Search for the cell housing the specified text and yield its (X, Y) center coordinate. 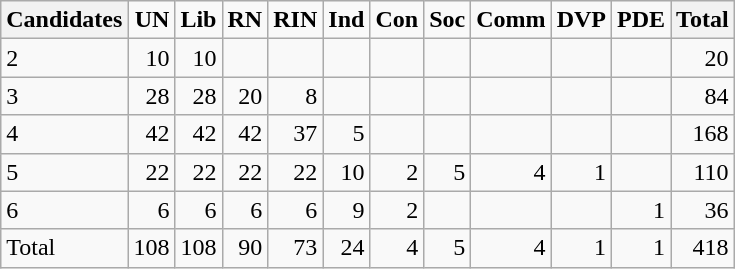
RIN (296, 20)
RN (245, 20)
37 (296, 134)
8 (296, 96)
Lib (198, 20)
Con (397, 20)
DVP (581, 20)
UN (152, 20)
418 (703, 248)
Ind (346, 20)
Candidates (64, 20)
168 (703, 134)
24 (346, 248)
Comm (511, 20)
3 (64, 96)
90 (245, 248)
PDE (642, 20)
9 (346, 210)
84 (703, 96)
36 (703, 210)
73 (296, 248)
110 (703, 172)
Soc (448, 20)
